For the text-containing cell, return its midpoint in (x, y) coordinate format. 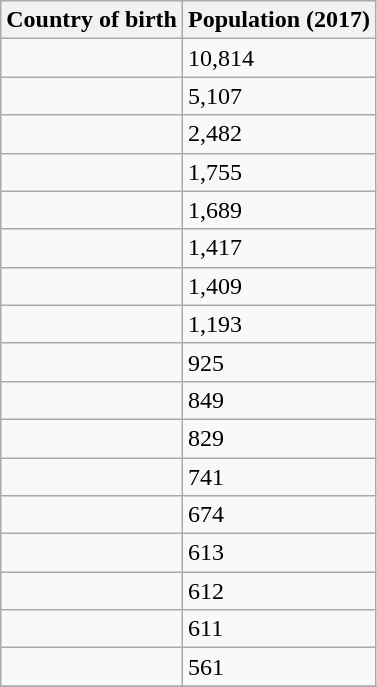
561 (278, 667)
925 (278, 362)
612 (278, 591)
829 (278, 438)
741 (278, 477)
5,107 (278, 96)
10,814 (278, 58)
1,417 (278, 248)
Country of birth (92, 20)
613 (278, 553)
Population (2017) (278, 20)
674 (278, 515)
1,193 (278, 324)
2,482 (278, 134)
1,755 (278, 172)
849 (278, 400)
611 (278, 629)
1,409 (278, 286)
1,689 (278, 210)
